Pinpoint the cell where the given text exists, returning its (x, y) midpoint coordinate. 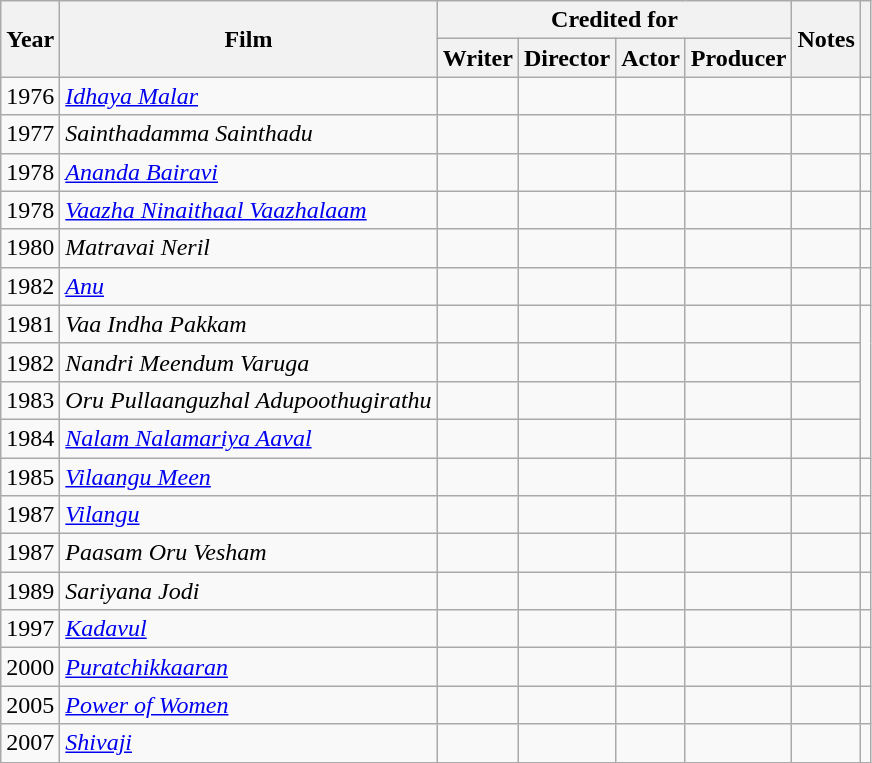
1985 (30, 477)
Puratchikkaaran (248, 667)
2005 (30, 705)
Writer (478, 58)
Film (248, 39)
Power of Women (248, 705)
Vilangu (248, 515)
Anu (248, 286)
Shivaji (248, 743)
1977 (30, 134)
Year (30, 39)
Producer (738, 58)
Vaa Indha Pakkam (248, 324)
Ananda Bairavi (248, 172)
1983 (30, 400)
2000 (30, 667)
1981 (30, 324)
1980 (30, 248)
Sainthadamma Sainthadu (248, 134)
1997 (30, 629)
Paasam Oru Vesham (248, 553)
Credited for (614, 20)
Notes (826, 39)
Nandri Meendum Varuga (248, 362)
1976 (30, 96)
Matravai Neril (248, 248)
Vaazha Ninaithaal Vaazhalaam (248, 210)
Idhaya Malar (248, 96)
1989 (30, 591)
Vilaangu Meen (248, 477)
Kadavul (248, 629)
2007 (30, 743)
Nalam Nalamariya Aaval (248, 438)
Actor (651, 58)
Oru Pullaanguzhal Adupoothugirathu (248, 400)
1984 (30, 438)
Director (566, 58)
Sariyana Jodi (248, 591)
